Search for the cell housing the specified text and yield its (X, Y) center coordinate. 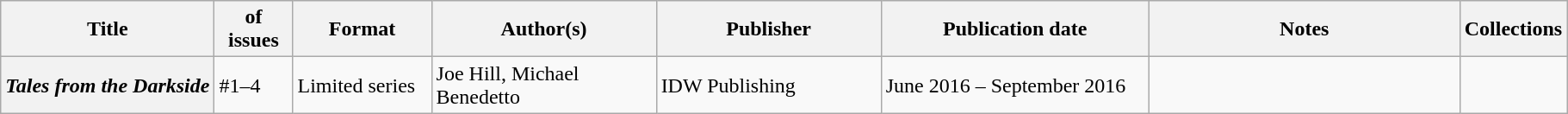
of issues (253, 29)
Publication date (1014, 29)
Tales from the Darkside (108, 85)
Collections (1513, 29)
June 2016 – September 2016 (1014, 85)
Format (362, 29)
Author(s) (544, 29)
IDW Publishing (768, 85)
Title (108, 29)
#1–4 (253, 85)
Notes (1304, 29)
Limited series (362, 85)
Joe Hill, Michael Benedetto (544, 85)
Publisher (768, 29)
